Return the [X, Y] coordinate for the center point of the cell that contains the specified text.  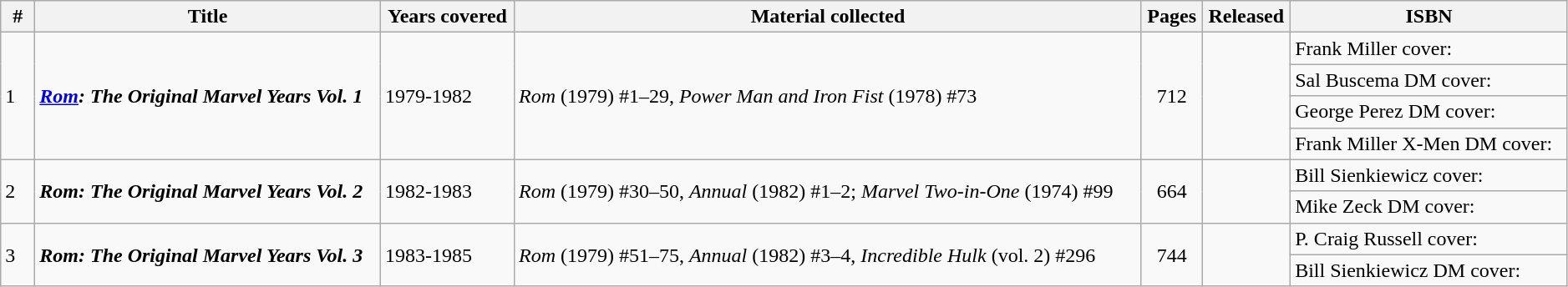
Frank Miller X-Men DM cover: [1429, 143]
3 [18, 254]
Rom: The Original Marvel Years Vol. 1 [208, 96]
Bill Sienkiewicz cover: [1429, 175]
Pages [1171, 17]
1982-1983 [447, 191]
Rom (1979) #1–29, Power Man and Iron Fist (1978) #73 [827, 96]
ISBN [1429, 17]
Frank Miller cover: [1429, 48]
Years covered [447, 17]
2 [18, 191]
744 [1171, 254]
Rom: The Original Marvel Years Vol. 3 [208, 254]
Rom (1979) #30–50, Annual (1982) #1–2; Marvel Two-in-One (1974) #99 [827, 191]
1 [18, 96]
712 [1171, 96]
Material collected [827, 17]
Rom: The Original Marvel Years Vol. 2 [208, 191]
1983-1985 [447, 254]
Bill Sienkiewicz DM cover: [1429, 270]
Title [208, 17]
Rom (1979) #51–75, Annual (1982) #3–4, Incredible Hulk (vol. 2) #296 [827, 254]
1979-1982 [447, 96]
Mike Zeck DM cover: [1429, 207]
George Perez DM cover: [1429, 112]
Sal Buscema DM cover: [1429, 80]
664 [1171, 191]
P. Craig Russell cover: [1429, 239]
# [18, 17]
Released [1246, 17]
